Provide the (X, Y) coordinate of the cell's center where the given text is located.  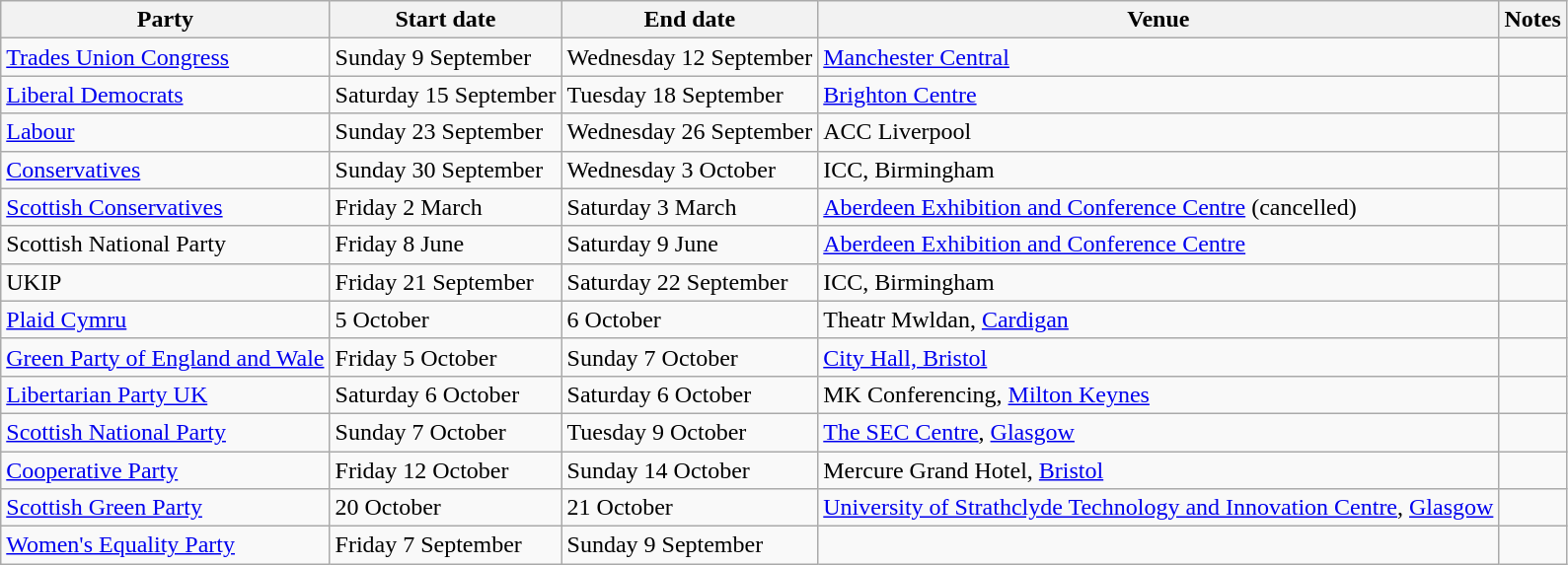
Sunday 14 October (690, 470)
Tuesday 9 October (690, 432)
5 October (446, 319)
ACC Liverpool (1158, 132)
Labour (166, 132)
Saturday 15 September (446, 95)
University of Strathclyde Technology and Innovation Centre, Glasgow (1158, 508)
Start date (446, 20)
6 October (690, 319)
Manchester Central (1158, 57)
Saturday 9 June (690, 245)
The SEC Centre, Glasgow (1158, 432)
Trades Union Congress (166, 57)
Saturday 3 March (690, 207)
Conservatives (166, 170)
Friday 8 June (446, 245)
21 October (690, 508)
Sunday 30 September (446, 170)
Friday 7 September (446, 545)
Theatr Mwldan, Cardigan (1158, 319)
Aberdeen Exhibition and Conference Centre (1158, 245)
Saturday 22 September (690, 282)
Party (166, 20)
UKIP (166, 282)
Sunday 23 September (446, 132)
Green Party of England and Wale (166, 357)
City Hall, Bristol (1158, 357)
Friday 5 October (446, 357)
Liberal Democrats (166, 95)
Notes (1532, 20)
Wednesday 12 September (690, 57)
Plaid Cymru (166, 319)
Wednesday 3 October (690, 170)
Friday 21 September (446, 282)
Wednesday 26 September (690, 132)
Cooperative Party (166, 470)
Women's Equality Party (166, 545)
Scottish Conservatives (166, 207)
End date (690, 20)
Aberdeen Exhibition and Conference Centre (cancelled) (1158, 207)
Mercure Grand Hotel, Bristol (1158, 470)
Libertarian Party UK (166, 394)
MK Conferencing, Milton Keynes (1158, 394)
20 October (446, 508)
Brighton Centre (1158, 95)
Friday 2 March (446, 207)
Scottish Green Party (166, 508)
Venue (1158, 20)
Friday 12 October (446, 470)
Tuesday 18 September (690, 95)
